Provide the (X, Y) coordinate of the cell's center where the given text is located.  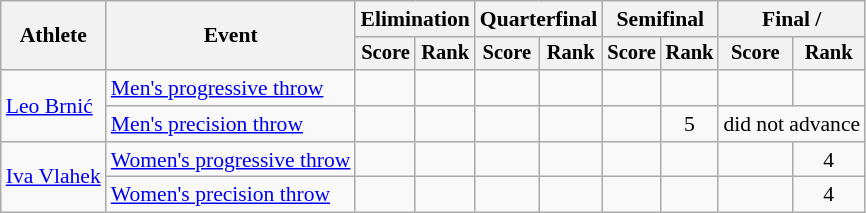
5 (690, 124)
Athlete (54, 36)
Women's progressive throw (231, 160)
Women's precision throw (231, 195)
Iva Vlahek (54, 178)
Men's precision throw (231, 124)
Leo Brnić (54, 106)
Event (231, 36)
Elimination (414, 19)
Quarterfinal (539, 19)
Men's progressive throw (231, 88)
did not advance (792, 124)
Final / (792, 19)
Semifinal (660, 19)
